Find where the given text appears and provide that cell's center as (x, y) coordinate. 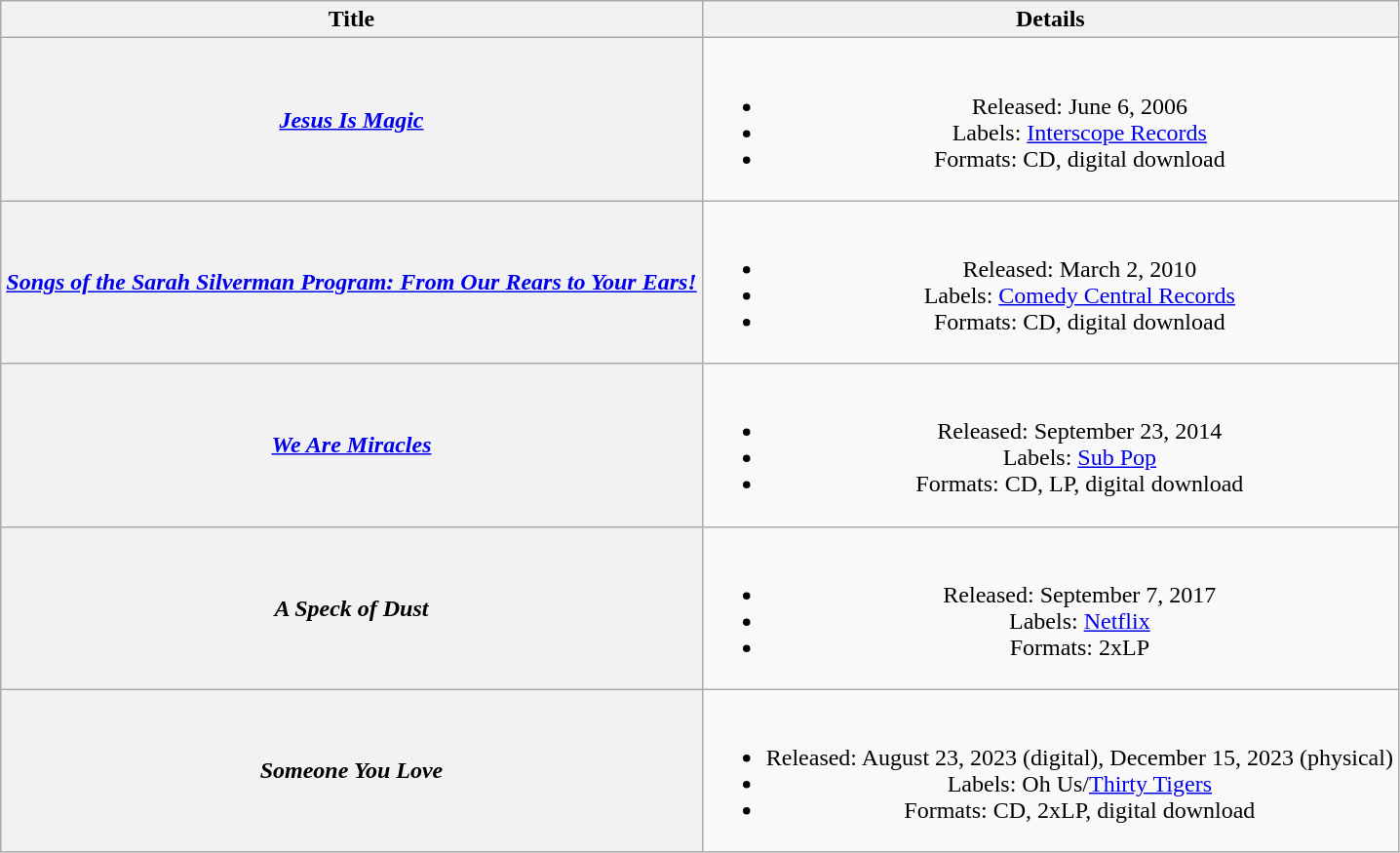
Released: August 23, 2023 (digital), December 15, 2023 (physical)Labels: Oh Us/Thirty TigersFormats: CD, 2xLP, digital download (1050, 770)
Released: September 7, 2017Labels: NetflixFormats: 2xLP (1050, 608)
Released: March 2, 2010Labels: Comedy Central RecordsFormats: CD, digital download (1050, 283)
Title (351, 19)
Released: June 6, 2006Labels: Interscope RecordsFormats: CD, digital download (1050, 119)
A Speck of Dust (351, 608)
We Are Miracles (351, 445)
Released: September 23, 2014Labels: Sub PopFormats: CD, LP, digital download (1050, 445)
Songs of the Sarah Silverman Program: From Our Rears to Your Ears! (351, 283)
Jesus Is Magic (351, 119)
Details (1050, 19)
Someone You Love (351, 770)
